Provide the [x, y] coordinate of the cell's center where the given text is located.  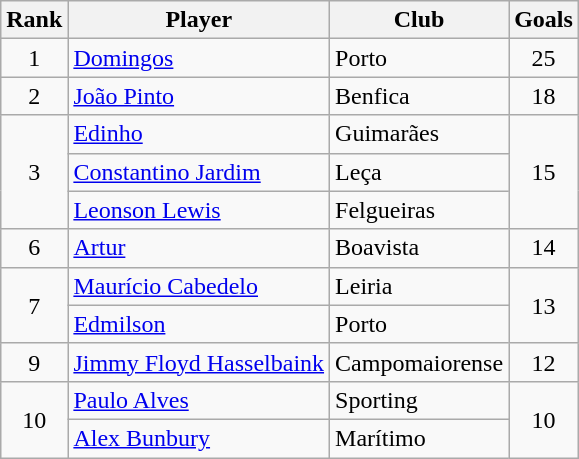
Edmilson [199, 324]
3 [34, 172]
1 [34, 58]
Domingos [199, 58]
Alex Bunbury [199, 438]
7 [34, 305]
Leiria [420, 286]
Leonson Lewis [199, 210]
Constantino Jardim [199, 172]
2 [34, 96]
6 [34, 248]
14 [544, 248]
12 [544, 362]
Guimarães [420, 134]
Boavista [420, 248]
Campomaiorense [420, 362]
Artur [199, 248]
Paulo Alves [199, 400]
Sporting [420, 400]
Jimmy Floyd Hasselbaink [199, 362]
Marítimo [420, 438]
Goals [544, 20]
Edinho [199, 134]
Rank [34, 20]
Benfica [420, 96]
Player [199, 20]
João Pinto [199, 96]
9 [34, 362]
Maurício Cabedelo [199, 286]
Leça [420, 172]
15 [544, 172]
25 [544, 58]
13 [544, 305]
Felgueiras [420, 210]
Club [420, 20]
18 [544, 96]
